Detect which cell encompasses the target text, then output its [X, Y] center coordinate. 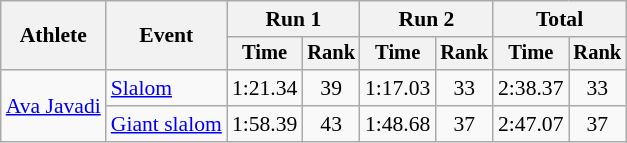
1:58.39 [264, 124]
Total [560, 19]
1:17.03 [398, 88]
Slalom [166, 88]
1:48.68 [398, 124]
Event [166, 36]
1:21.34 [264, 88]
2:38.37 [530, 88]
Run 2 [426, 19]
43 [331, 124]
Athlete [54, 36]
Ava Javadi [54, 106]
Run 1 [294, 19]
Giant slalom [166, 124]
2:47.07 [530, 124]
39 [331, 88]
